Scan for the cell matching the given text and deliver its (x, y) coordinate at center. 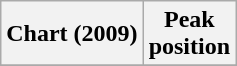
Chart (2009) (72, 34)
Peakposition (189, 34)
